Search for the cell housing the specified text and yield its (X, Y) center coordinate. 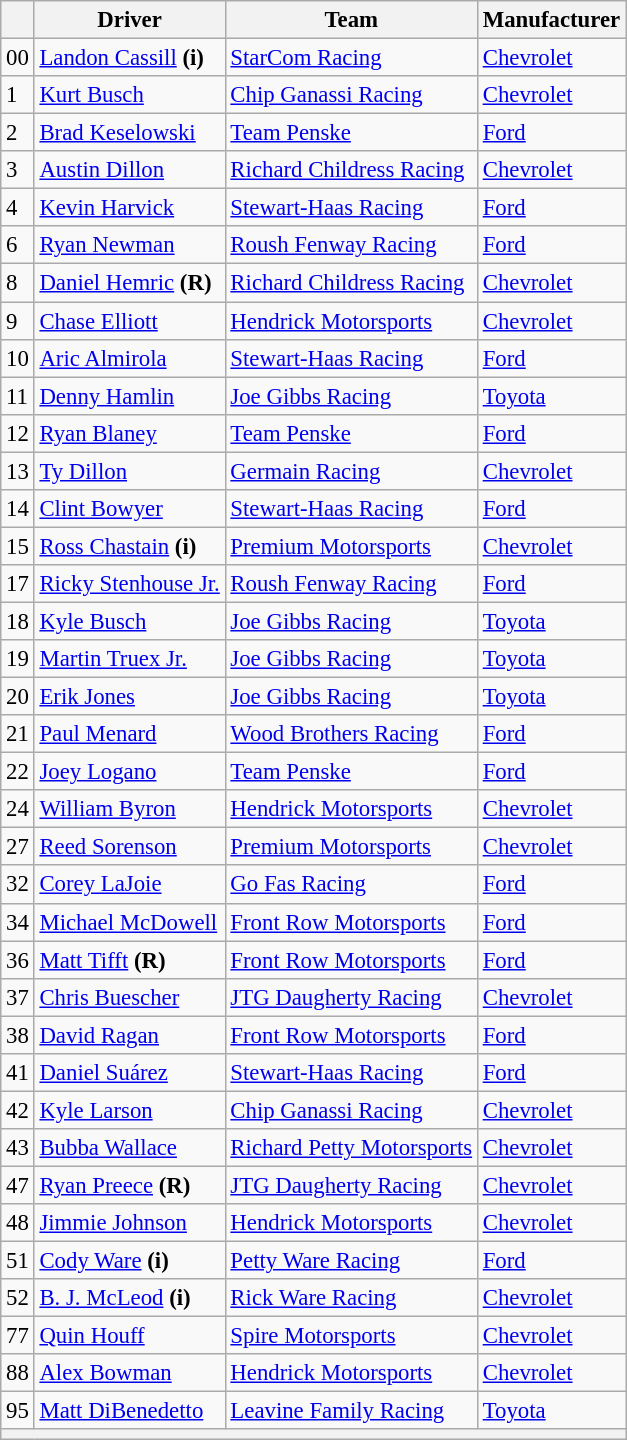
12 (18, 433)
10 (18, 358)
2 (18, 133)
Denny Hamlin (130, 396)
Wood Brothers Racing (351, 734)
B. J. McLeod (i) (130, 1298)
David Ragan (130, 1035)
4 (18, 208)
24 (18, 809)
37 (18, 997)
Ross Chastain (i) (130, 546)
Spire Motorsports (351, 1336)
Erik Jones (130, 697)
27 (18, 847)
Germain Racing (351, 471)
15 (18, 546)
Paul Menard (130, 734)
Quin Houff (130, 1336)
Go Fas Racing (351, 885)
34 (18, 922)
77 (18, 1336)
Ricky Stenhouse Jr. (130, 584)
32 (18, 885)
Kyle Busch (130, 621)
8 (18, 283)
Bubba Wallace (130, 1148)
43 (18, 1148)
41 (18, 1073)
38 (18, 1035)
William Byron (130, 809)
StarCom Racing (351, 58)
Ty Dillon (130, 471)
Chase Elliott (130, 321)
Matt DiBenedetto (130, 1411)
Martin Truex Jr. (130, 659)
6 (18, 245)
Joey Logano (130, 772)
Alex Bowman (130, 1373)
11 (18, 396)
Ryan Preece (R) (130, 1185)
88 (18, 1373)
Chris Buescher (130, 997)
9 (18, 321)
Kyle Larson (130, 1110)
13 (18, 471)
21 (18, 734)
17 (18, 584)
14 (18, 509)
Landon Cassill (i) (130, 58)
Manufacturer (551, 20)
Kurt Busch (130, 95)
18 (18, 621)
Daniel Suárez (130, 1073)
Rick Ware Racing (351, 1298)
Ryan Newman (130, 245)
00 (18, 58)
Leavine Family Racing (351, 1411)
1 (18, 95)
Cody Ware (i) (130, 1261)
Kevin Harvick (130, 208)
Matt Tifft (R) (130, 960)
Richard Petty Motorsports (351, 1148)
Clint Bowyer (130, 509)
3 (18, 170)
Brad Keselowski (130, 133)
22 (18, 772)
52 (18, 1298)
19 (18, 659)
42 (18, 1110)
Ryan Blaney (130, 433)
47 (18, 1185)
Corey LaJoie (130, 885)
Michael McDowell (130, 922)
48 (18, 1223)
95 (18, 1411)
51 (18, 1261)
Daniel Hemric (R) (130, 283)
Jimmie Johnson (130, 1223)
Reed Sorenson (130, 847)
Team (351, 20)
20 (18, 697)
36 (18, 960)
Petty Ware Racing (351, 1261)
Aric Almirola (130, 358)
Driver (130, 20)
Austin Dillon (130, 170)
